Return the (x, y) coordinate for the center point of the cell that contains the specified text.  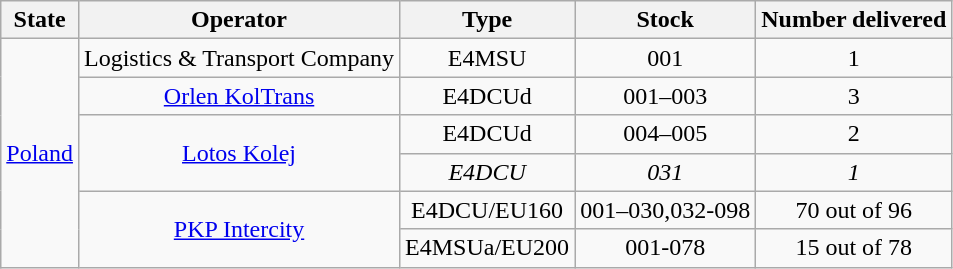
Lotos Kolej (238, 153)
004–005 (666, 134)
3 (854, 96)
70 out of 96 (854, 210)
E4DCU (488, 172)
031 (666, 172)
001 (666, 58)
Number delivered (854, 20)
E4DCU/EU160 (488, 210)
E4MSU (488, 58)
Poland (40, 153)
State (40, 20)
2 (854, 134)
Logistics & Transport Company (238, 58)
PKP Intercity (238, 229)
E4MSUa/EU200 (488, 248)
001–030,032-098 (666, 210)
Orlen KolTrans (238, 96)
Stock (666, 20)
Operator (238, 20)
Type (488, 20)
15 out of 78 (854, 248)
001–003 (666, 96)
001-078 (666, 248)
